For the text-containing cell, return its midpoint in [x, y] coordinate format. 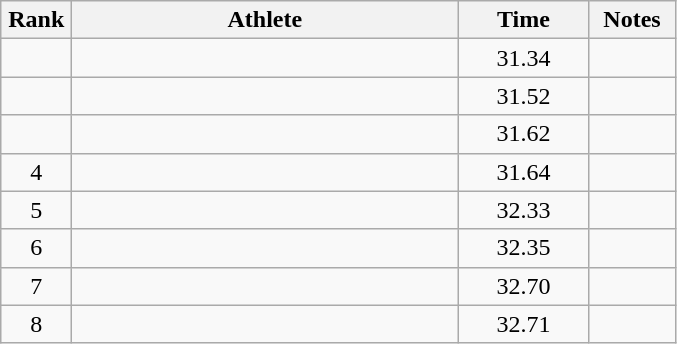
5 [36, 210]
32.35 [524, 248]
Athlete [265, 20]
32.71 [524, 324]
Time [524, 20]
Rank [36, 20]
32.70 [524, 286]
31.34 [524, 58]
8 [36, 324]
4 [36, 172]
31.62 [524, 134]
31.52 [524, 96]
6 [36, 248]
32.33 [524, 210]
7 [36, 286]
Notes [632, 20]
31.64 [524, 172]
